Return the (x, y) coordinate for the center point of the cell that contains the specified text.  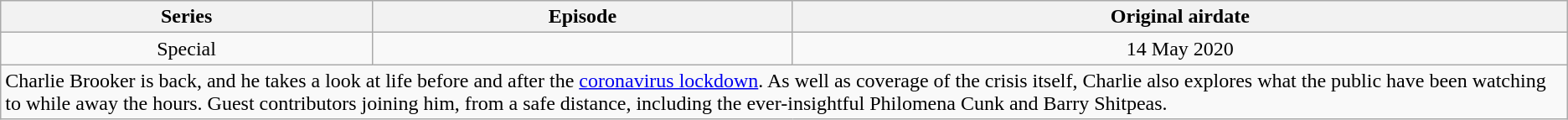
14 May 2020 (1179, 49)
Episode (582, 17)
Special (187, 49)
Series (187, 17)
Original airdate (1179, 17)
